Capture the cell that displays the provided text and extract its [x, y] central coordinate. 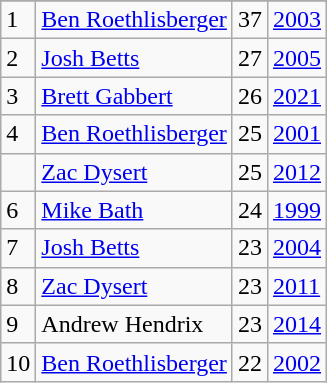
8 [18, 286]
2001 [296, 134]
9 [18, 324]
7 [18, 248]
27 [250, 58]
37 [250, 20]
22 [250, 362]
2005 [296, 58]
Mike Bath [134, 210]
2012 [296, 172]
1 [18, 20]
10 [18, 362]
2021 [296, 96]
26 [250, 96]
2 [18, 58]
1999 [296, 210]
2011 [296, 286]
2003 [296, 20]
2002 [296, 362]
Andrew Hendrix [134, 324]
3 [18, 96]
4 [18, 134]
24 [250, 210]
2004 [296, 248]
Brett Gabbert [134, 96]
6 [18, 210]
2014 [296, 324]
